Output the (X, Y) coordinate of the center of the cell containing the given text.  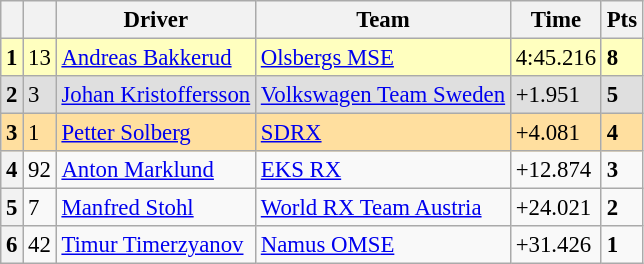
+24.021 (556, 208)
EKS RX (382, 170)
SDRX (382, 133)
42 (40, 245)
World RX Team Austria (382, 208)
6 (12, 245)
4:45.216 (556, 58)
Team (382, 20)
Johan Kristoffersson (156, 95)
Timur Timerzyanov (156, 245)
+12.874 (556, 170)
Petter Solberg (156, 133)
Pts (622, 20)
8 (622, 58)
Olsbergs MSE (382, 58)
+31.426 (556, 245)
Time (556, 20)
Andreas Bakkerud (156, 58)
+4.081 (556, 133)
Volkswagen Team Sweden (382, 95)
7 (40, 208)
Namus OMSE (382, 245)
+1.951 (556, 95)
Manfred Stohl (156, 208)
Driver (156, 20)
Anton Marklund (156, 170)
13 (40, 58)
92 (40, 170)
